From the cell containing the given text, extract its center point as [X, Y] coordinate. 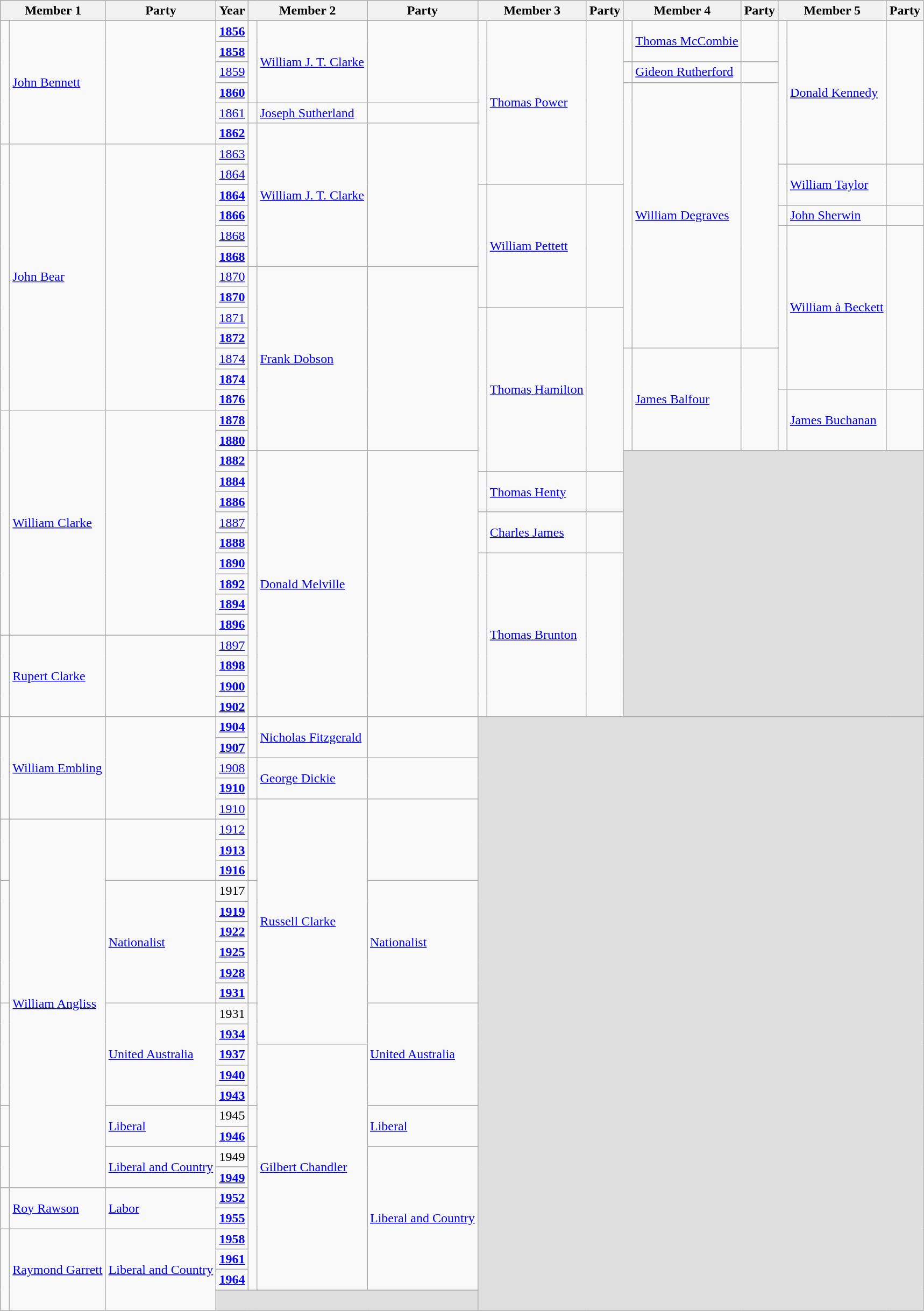
Thomas Hamilton [537, 389]
William Embling [58, 768]
1925 [232, 952]
William à Beckett [837, 307]
1907 [232, 747]
1859 [232, 72]
1943 [232, 1095]
Donald Melville [312, 584]
1887 [232, 522]
Nicholas Fitzgerald [312, 737]
William Clarke [58, 523]
1945 [232, 1116]
1952 [232, 1198]
1863 [232, 154]
1902 [232, 707]
1922 [232, 932]
1900 [232, 686]
Gilbert Chandler [312, 1167]
1882 [232, 461]
James Buchanan [837, 420]
1860 [232, 92]
1934 [232, 1034]
Donald Kennedy [837, 92]
Labor [161, 1208]
John Bennett [58, 82]
Thomas Henty [537, 491]
Year [232, 11]
Joseph Sutherland [312, 113]
James Balfour [687, 400]
1937 [232, 1054]
Thomas Power [537, 103]
Charles James [537, 532]
1913 [232, 850]
William Taylor [837, 184]
Rupert Clarke [58, 676]
Thomas McCombie [687, 41]
1896 [232, 625]
Gideon Rutherford [687, 72]
William Degraves [687, 215]
1866 [232, 215]
1878 [232, 420]
William Angliss [58, 1003]
Member 4 [682, 11]
1955 [232, 1218]
1928 [232, 973]
Member 2 [308, 11]
Member 5 [832, 11]
John Bear [58, 276]
1876 [232, 400]
1898 [232, 666]
1858 [232, 52]
1884 [232, 481]
1904 [232, 727]
1856 [232, 31]
1894 [232, 604]
1890 [232, 563]
1961 [232, 1259]
Roy Rawson [58, 1208]
1862 [232, 133]
Frank Dobson [312, 359]
1897 [232, 645]
1912 [232, 829]
1871 [232, 318]
1916 [232, 870]
1940 [232, 1075]
Raymond Garrett [58, 1269]
1880 [232, 440]
William Pettett [537, 246]
1886 [232, 502]
Member 3 [532, 11]
George Dickie [312, 778]
1946 [232, 1136]
Thomas Brunton [537, 635]
Member 1 [53, 11]
1958 [232, 1238]
1919 [232, 911]
1964 [232, 1280]
Russell Clarke [312, 922]
1908 [232, 768]
1892 [232, 583]
1872 [232, 338]
1917 [232, 890]
1888 [232, 543]
1861 [232, 113]
John Sherwin [837, 215]
